Scan for the cell matching the given text and deliver its [X, Y] coordinate at center. 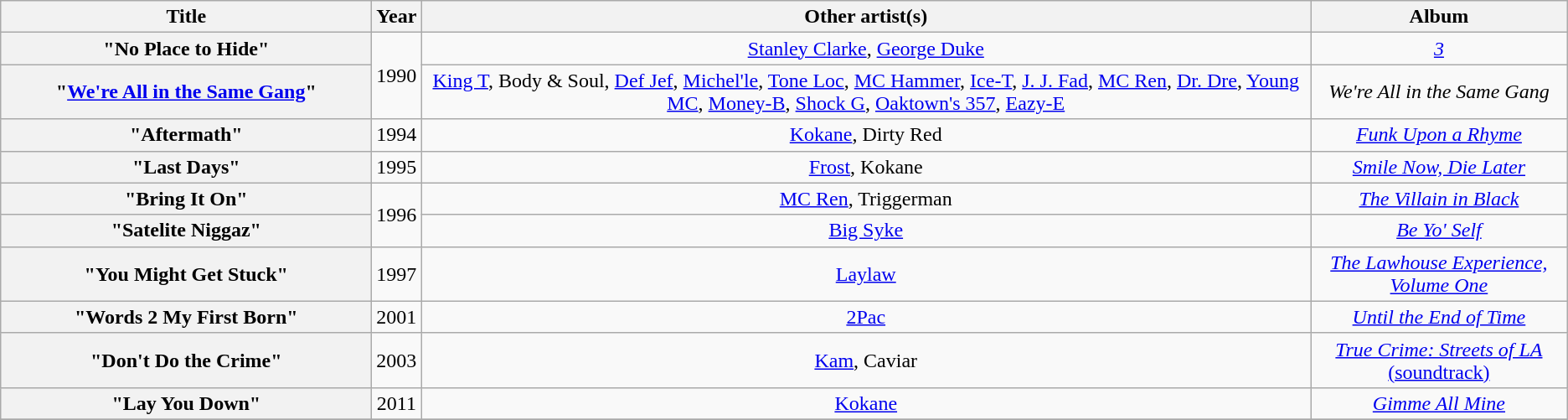
Smile Now, Die Later [1439, 167]
Be Yo' Self [1439, 231]
"Bring It On" [186, 199]
1994 [397, 135]
Big Syke [866, 231]
MC Ren, Triggerman [866, 199]
1990 [397, 75]
2Pac [866, 317]
"Lay You Down" [186, 403]
2001 [397, 317]
1996 [397, 215]
1997 [397, 273]
"Last Days" [186, 167]
2011 [397, 403]
Kokane, Dirty Red [866, 135]
Laylaw [866, 273]
True Crime: Streets of LA (soundtrack) [1439, 360]
"Aftermath" [186, 135]
2003 [397, 360]
Title [186, 17]
Funk Upon a Rhyme [1439, 135]
"We're All in the Same Gang" [186, 92]
The Lawhouse Experience, Volume One [1439, 273]
"Don't Do the Crime" [186, 360]
We're All in the Same Gang [1439, 92]
Until the End of Time [1439, 317]
Kokane [866, 403]
"You Might Get Stuck" [186, 273]
Year [397, 17]
Frost, Kokane [866, 167]
Stanley Clarke, George Duke [866, 49]
King T, Body & Soul, Def Jef, Michel'le, Tone Loc, MC Hammer, Ice-T, J. J. Fad, MC Ren, Dr. Dre, Young MC, Money-B, Shock G, Oaktown's 357, Eazy-E [866, 92]
"Satelite Niggaz" [186, 231]
Album [1439, 17]
1995 [397, 167]
3 [1439, 49]
"No Place to Hide" [186, 49]
"Words 2 My First Born" [186, 317]
Kam, Caviar [866, 360]
Other artist(s) [866, 17]
The Villain in Black [1439, 199]
Gimme All Mine [1439, 403]
